Identify which cell holds the provided text, then report its [x, y] central coordinate. 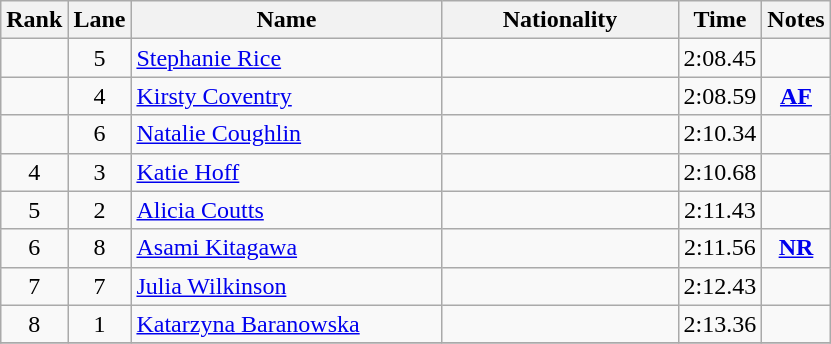
2:11.56 [720, 248]
2 [100, 210]
AF [796, 96]
2:08.45 [720, 58]
Lane [100, 20]
Julia Wilkinson [286, 286]
Asami Kitagawa [286, 248]
Nationality [560, 20]
Rank [34, 20]
3 [100, 172]
Katarzyna Baranowska [286, 324]
2:11.43 [720, 210]
Katie Hoff [286, 172]
Time [720, 20]
1 [100, 324]
NR [796, 248]
Stephanie Rice [286, 58]
2:10.34 [720, 134]
2:10.68 [720, 172]
Name [286, 20]
2:13.36 [720, 324]
Kirsty Coventry [286, 96]
Notes [796, 20]
Alicia Coutts [286, 210]
2:08.59 [720, 96]
2:12.43 [720, 286]
Natalie Coughlin [286, 134]
